Return (X, Y) of the center of cell containing provided text 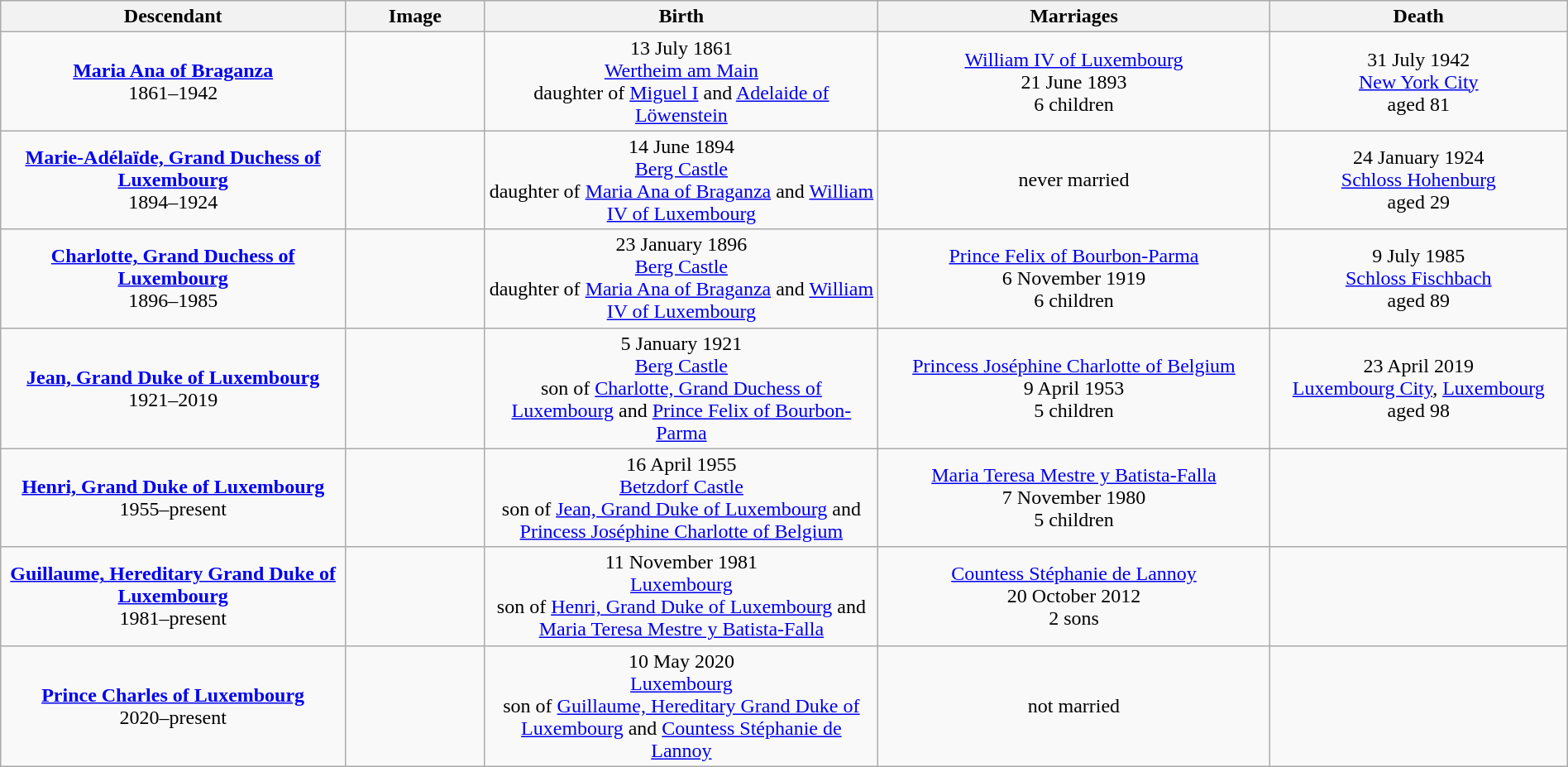
23 January 1896Berg Castledaughter of Maria Ana of Braganza and William IV of Luxembourg (681, 278)
Marie-Adélaïde, Grand Duchess of Luxembourg1894–1924 (174, 180)
Jean, Grand Duke of Luxembourg1921–2019 (174, 388)
Birth (681, 17)
William IV of Luxembourg21 June 18936 children (1074, 81)
31 July 1942New York Cityaged 81 (1418, 81)
Countess Stéphanie de Lannoy20 October 20122 sons (1074, 596)
9 July 1985Schloss Fischbachaged 89 (1418, 278)
23 April 2019Luxembourg City, Luxembourgaged 98 (1418, 388)
16 April 1955Betzdorf Castleson of Jean, Grand Duke of Luxembourg and Princess Joséphine Charlotte of Belgium (681, 498)
Princess Joséphine Charlotte of Belgium9 April 19535 children (1074, 388)
14 June 1894Berg Castledaughter of Maria Ana of Braganza and William IV of Luxembourg (681, 180)
11 November 1981Luxembourgson of Henri, Grand Duke of Luxembourg and Maria Teresa Mestre y Batista-Falla (681, 596)
Descendant (174, 17)
Guillaume, Hereditary Grand Duke of Luxembourg1981–present (174, 596)
Death (1418, 17)
never married (1074, 180)
Marriages (1074, 17)
13 July 1861Wertheim am Maindaughter of Miguel I and Adelaide of Löwenstein (681, 81)
Image (415, 17)
Prince Charles of Luxembourg2020–present (174, 706)
Maria Teresa Mestre y Batista-Falla7 November 19805 children (1074, 498)
10 May 2020Luxembourgson of Guillaume, Hereditary Grand Duke of Luxembourg and Countess Stéphanie de Lannoy (681, 706)
Charlotte, Grand Duchess of Luxembourg1896–1985 (174, 278)
Prince Felix of Bourbon-Parma6 November 1919 6 children (1074, 278)
Henri, Grand Duke of Luxembourg1955–present (174, 498)
5 January 1921Berg Castleson of Charlotte, Grand Duchess of Luxembourg and Prince Felix of Bourbon-Parma (681, 388)
24 January 1924Schloss Hohenburgaged 29 (1418, 180)
Maria Ana of Braganza1861–1942 (174, 81)
not married (1074, 706)
